Find where the given text appears and provide that cell's center as [x, y] coordinate. 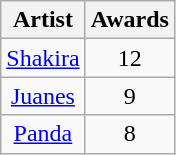
12 [130, 58]
Panda [43, 134]
Shakira [43, 58]
Awards [130, 20]
9 [130, 96]
Artist [43, 20]
Juanes [43, 96]
8 [130, 134]
